Identify which cell holds the provided text, then report its [x, y] central coordinate. 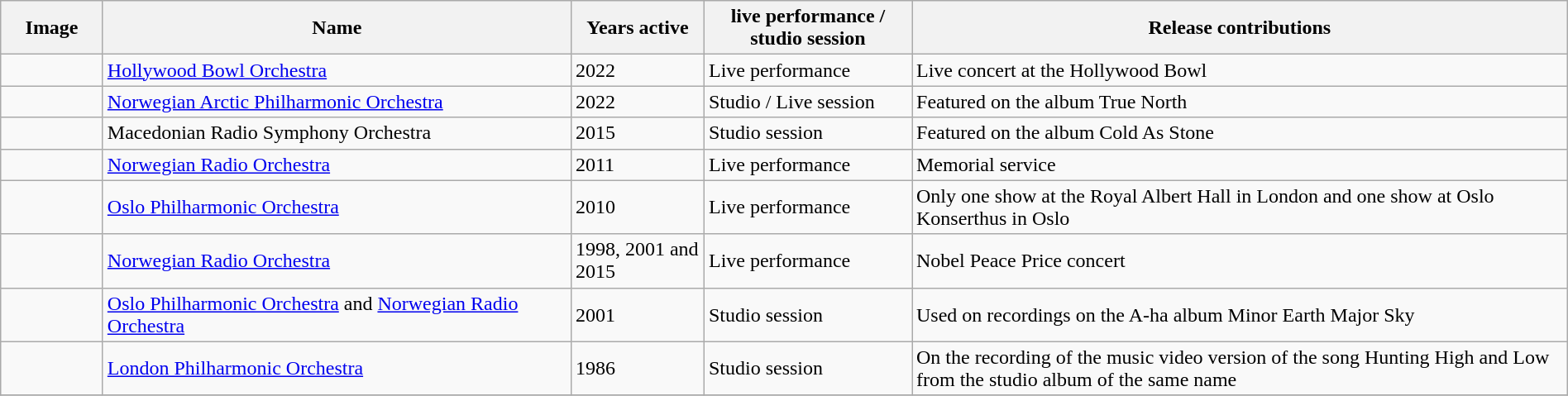
live performance / studio session [807, 28]
Macedonian Radio Symphony Orchestra [337, 133]
1986 [637, 369]
Oslo Philharmonic Orchestra [337, 207]
Name [337, 28]
London Philharmonic Orchestra [337, 369]
On the recording of the music video version of the song Hunting High and Low from the studio album of the same name [1239, 369]
Norwegian Arctic Philharmonic Orchestra [337, 102]
Only one show at the Royal Albert Hall in London and one show at Oslo Konserthus in Oslo [1239, 207]
Release contributions [1239, 28]
2010 [637, 207]
2001 [637, 314]
Years active [637, 28]
Image [52, 28]
2011 [637, 165]
Nobel Peace Price concert [1239, 261]
Oslo Philharmonic Orchestra and Norwegian Radio Orchestra [337, 314]
Studio / Live session [807, 102]
Used on recordings on the A-ha album Minor Earth Major Sky [1239, 314]
1998, 2001 and 2015 [637, 261]
Memorial service [1239, 165]
Live concert at the Hollywood Bowl [1239, 70]
2015 [637, 133]
Featured on the album True North [1239, 102]
Hollywood Bowl Orchestra [337, 70]
Featured on the album Cold As Stone [1239, 133]
